Determine the [x, y] coordinate at the center of the cell enclosing the given text.  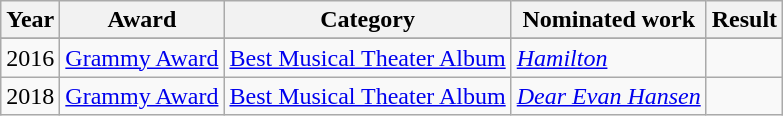
2016 [30, 58]
Hamilton [608, 58]
2018 [30, 96]
Dear Evan Hansen [608, 96]
Year [30, 20]
Result [744, 20]
Nominated work [608, 20]
Award [142, 20]
Category [368, 20]
